Pinpoint the cell where the given text exists, returning its (X, Y) midpoint coordinate. 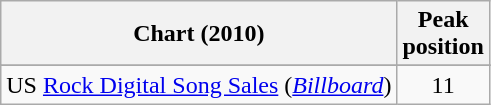
Peakposition (443, 34)
US Rock Digital Song Sales (Billboard) (199, 85)
11 (443, 85)
Chart (2010) (199, 34)
